Return the (x, y) coordinate for the center point of the cell that contains the specified text.  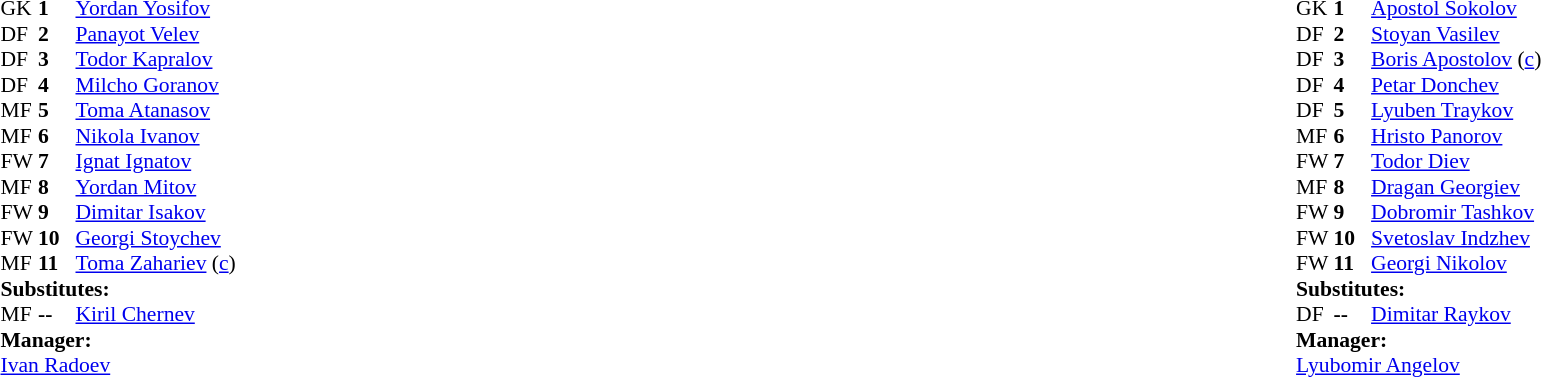
Georgi Nikolov (1456, 263)
Georgi Stoychev (156, 238)
Svetoslav Indzhev (1456, 238)
Dimitar Isakov (156, 213)
Yordan Mitov (156, 187)
Todor Kapralov (156, 59)
Toma Zahariev (c) (156, 263)
Dobromir Tashkov (1456, 213)
Panayot Velev (156, 34)
Hristo Panorov (1456, 136)
Stoyan Vasilev (1456, 34)
Lyuben Traykov (1456, 111)
Boris Apostolov (c) (1456, 59)
Toma Atanasov (156, 111)
Petar Donchev (1456, 85)
Dimitar Raykov (1456, 315)
Todor Diev (1456, 161)
Kiril Chernev (156, 315)
Ignat Ignatov (156, 161)
Nikola Ivanov (156, 136)
Milcho Goranov (156, 85)
Dragan Georgiev (1456, 187)
